Scan for the cell matching the given text and deliver its (x, y) coordinate at center. 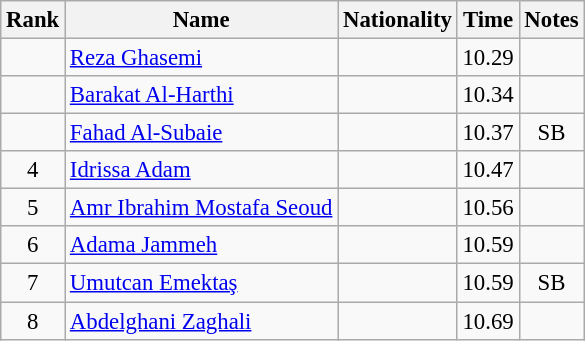
10.29 (488, 58)
Barakat Al-Harthi (202, 95)
10.37 (488, 133)
5 (33, 208)
Amr Ibrahim Mostafa Seoud (202, 208)
4 (33, 170)
7 (33, 283)
Time (488, 20)
Adama Jammeh (202, 245)
10.34 (488, 95)
Abdelghani Zaghali (202, 321)
Reza Ghasemi (202, 58)
8 (33, 321)
Notes (552, 20)
Idrissa Adam (202, 170)
Name (202, 20)
10.56 (488, 208)
Umutcan Emektaş (202, 283)
Nationality (398, 20)
10.69 (488, 321)
Fahad Al-Subaie (202, 133)
6 (33, 245)
Rank (33, 20)
10.47 (488, 170)
